Pinpoint the cell where the given text exists, returning its [x, y] midpoint coordinate. 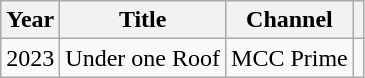
Under one Roof [143, 58]
Year [30, 20]
MCC Prime [290, 58]
2023 [30, 58]
Title [143, 20]
Channel [290, 20]
